Search for the cell housing the specified text and yield its [X, Y] center coordinate. 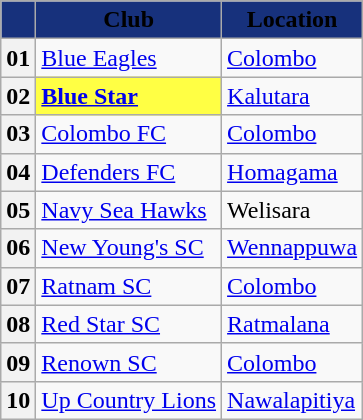
Red Star SC [129, 324]
05 [18, 210]
Renown SC [129, 362]
03 [18, 134]
Nawalapitiya [292, 400]
07 [18, 286]
Wennappuwa [292, 248]
Kalutara [292, 96]
01 [18, 58]
08 [18, 324]
Blue Star [129, 96]
Colombo FC [129, 134]
06 [18, 248]
Club [129, 20]
Blue Eagles [129, 58]
New Young's SC [129, 248]
Ratnam SC [129, 286]
Navy Sea Hawks [129, 210]
Defenders FC [129, 172]
Welisara [292, 210]
09 [18, 362]
Ratmalana [292, 324]
04 [18, 172]
Homagama [292, 172]
Up Country Lions [129, 400]
Location [292, 20]
10 [18, 400]
02 [18, 96]
